Capture the cell that displays the provided text and extract its (x, y) central coordinate. 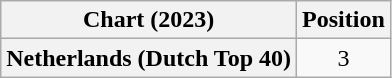
3 (344, 58)
Chart (2023) (149, 20)
Position (344, 20)
Netherlands (Dutch Top 40) (149, 58)
